Determine the (X, Y) coordinate at the center of the cell enclosing the given text.  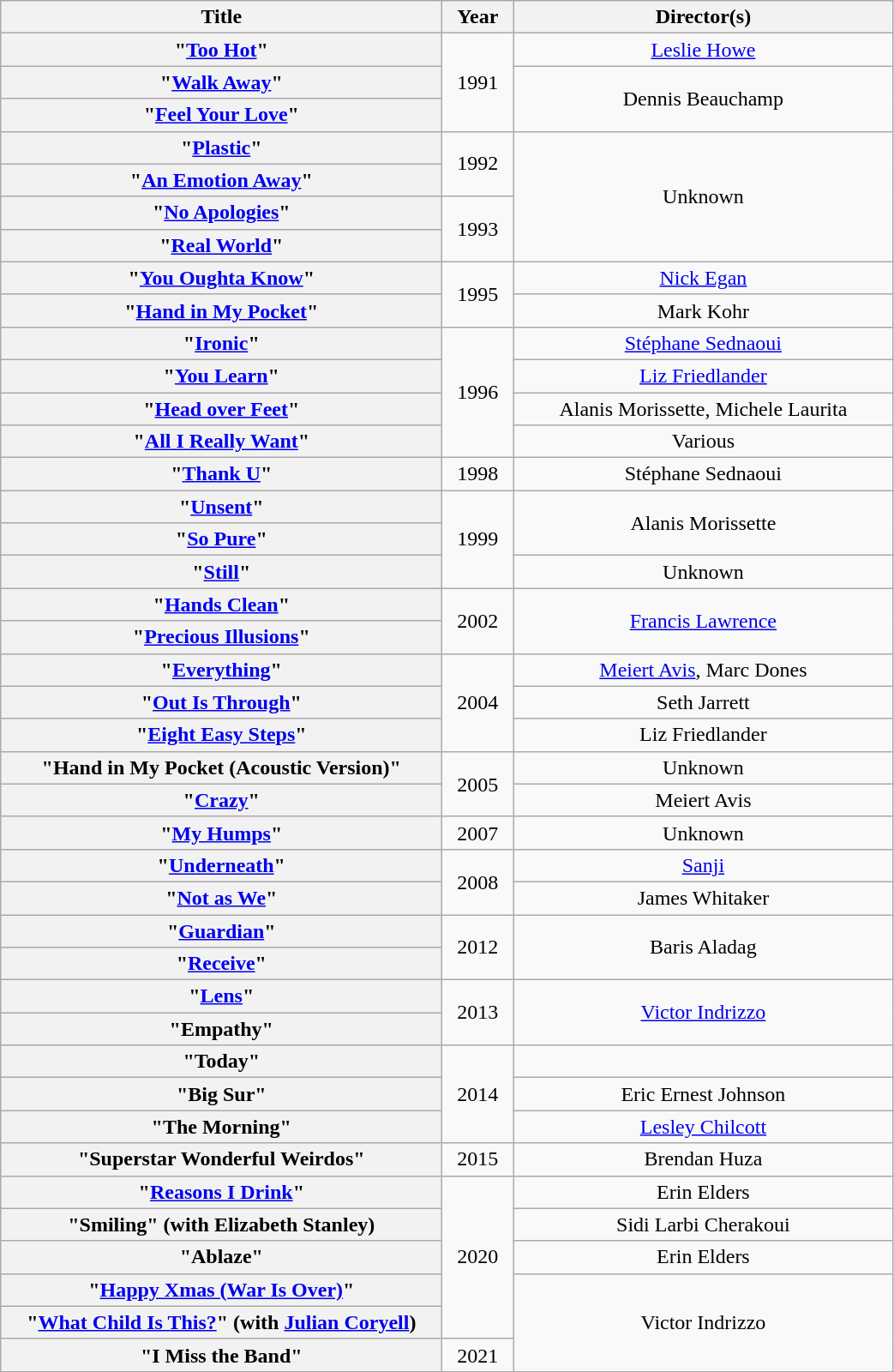
"Ablaze" (221, 1257)
"Real World" (221, 245)
"You Learn" (221, 376)
"Hands Clean" (221, 605)
2005 (478, 784)
"Underneath" (221, 865)
Director(s) (703, 17)
Sanji (703, 865)
Seth Jarrett (703, 702)
"Receive" (221, 964)
Eric Ernest Johnson (703, 1094)
"Ironic" (221, 343)
"All I Really Want" (221, 442)
1993 (478, 229)
1996 (478, 392)
Dennis Beauchamp (703, 99)
Various (703, 442)
Leslie Howe (703, 50)
Francis Lawrence (703, 621)
Brendan Huza (703, 1159)
"What Child Is This?" (with Julian Coryell) (221, 1322)
Meiert Avis, Marc Dones (703, 670)
"So Pure" (221, 539)
Meiert Avis (703, 800)
1998 (478, 474)
"Empathy" (221, 1029)
Nick Egan (703, 278)
"Guardian" (221, 930)
2004 (478, 702)
"Happy Xmas (War Is Over)" (221, 1290)
1999 (478, 539)
"Crazy" (221, 800)
"Hand in My Pocket" (221, 310)
1991 (478, 82)
James Whitaker (703, 898)
"Big Sur" (221, 1094)
"My Humps" (221, 833)
"Too Hot" (221, 50)
Sidi Larbi Cherakoui (703, 1225)
"Thank U" (221, 474)
Year (478, 17)
Mark Kohr (703, 310)
"Superstar Wonderful Weirdos" (221, 1159)
Alanis Morissette (703, 523)
"Still" (221, 572)
1995 (478, 294)
"Everything" (221, 670)
2007 (478, 833)
2021 (478, 1355)
"Not as We" (221, 898)
"An Emotion Away" (221, 180)
"I Miss the Band" (221, 1355)
"Walk Away" (221, 82)
"Plastic" (221, 147)
2012 (478, 947)
"Feel Your Love" (221, 115)
"Out Is Through" (221, 702)
"No Apologies" (221, 213)
Baris Aladag (703, 947)
"The Morning" (221, 1127)
"Head over Feet" (221, 409)
"You Oughta Know" (221, 278)
2002 (478, 621)
"Smiling" (with Elizabeth Stanley) (221, 1225)
Lesley Chilcott (703, 1127)
"Hand in My Pocket (Acoustic Version)" (221, 767)
"Eight Easy Steps" (221, 735)
2015 (478, 1159)
2014 (478, 1094)
2013 (478, 1013)
"Lens" (221, 996)
Title (221, 17)
"Reasons I Drink" (221, 1192)
"Today" (221, 1062)
"Unsent" (221, 507)
2008 (478, 882)
1992 (478, 164)
Alanis Morissette, Michele Laurita (703, 409)
2020 (478, 1257)
"Precious Illusions" (221, 637)
